Pinpoint the cell where the given text exists, returning its (X, Y) midpoint coordinate. 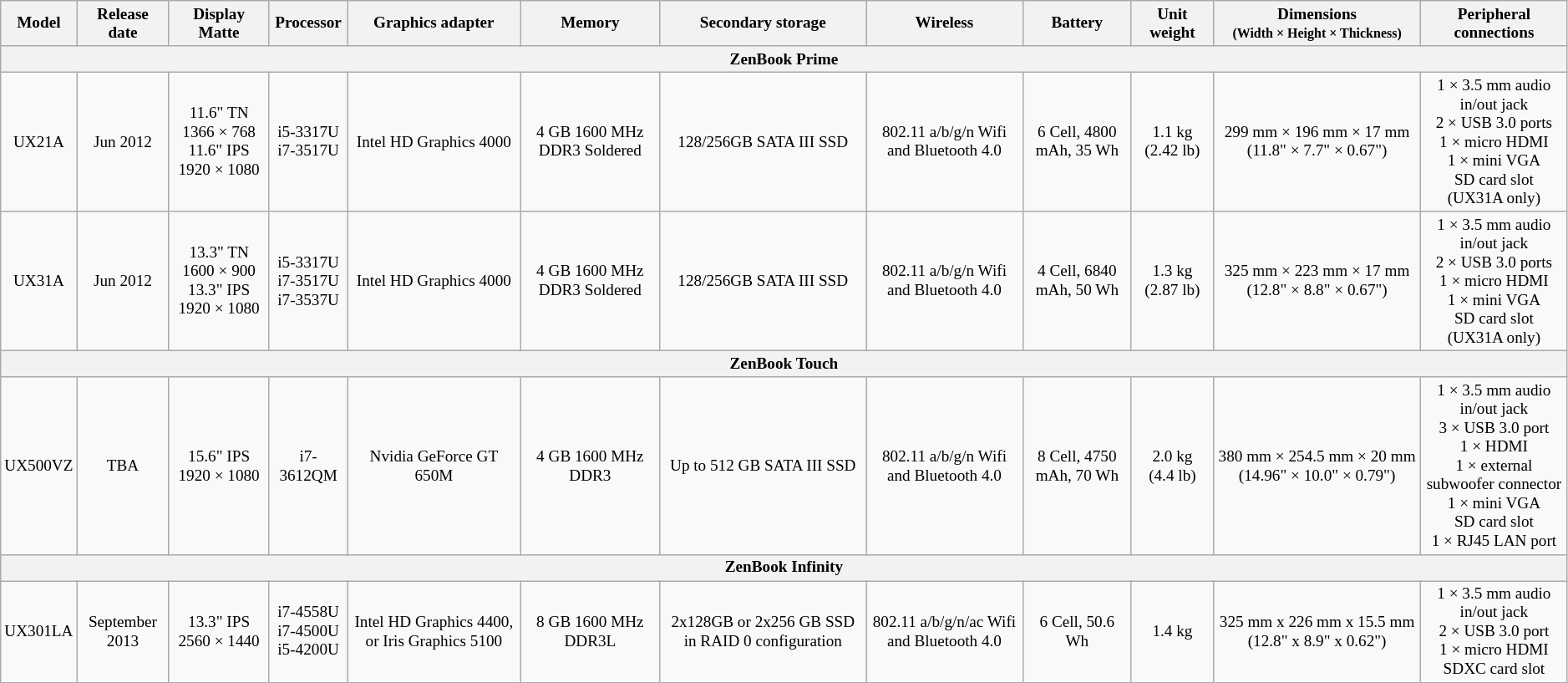
8 GB 1600 MHz DDR3L (590, 632)
UX500VZ (38, 466)
6 Cell, 50.6 Wh (1077, 632)
1.1 kg (2.42 lb) (1172, 142)
Secondary storage (764, 23)
Peripheral connections (1494, 23)
UX31A (38, 281)
8 Cell, 4750 mAh, 70 Wh (1077, 466)
13.3" IPS 2560 × 1440 (219, 632)
1.4 kg (1172, 632)
11.6" TN 1366 × 76811.6" IPS 1920 × 1080 (219, 142)
2.0 kg (4.4 lb) (1172, 466)
1 × 3.5 mm audio in/out jack2 × USB 3.0 port1 × micro HDMISDXC card slot (1494, 632)
4 GB 1600 MHz DDR3 (590, 466)
325 mm x 226 mm x 15.5 mm (12.8" x 8.9" x 0.62") (1317, 632)
Wireless (945, 23)
2x128GB or 2x256 GB SSD in RAID 0 configuration (764, 632)
Processor (308, 23)
1.3 kg (2.87 lb) (1172, 281)
6 Cell, 4800 mAh, 35 Wh (1077, 142)
DisplayMatte (219, 23)
ZenBook Prime (784, 59)
Up to 512 GB SATA III SSD (764, 466)
Dimensions(Width × Height × Thickness) (1317, 23)
Unit weight (1172, 23)
13.3" TN 1600 × 90013.3" IPS 1920 × 1080 (219, 281)
Nvidia GeForce GT 650M (434, 466)
Intel HD Graphics 4400, or Iris Graphics 5100 (434, 632)
i5-3317Ui7-3517U (308, 142)
i7-4558Ui7-4500Ui5-4200U (308, 632)
i5-3317Ui7-3517Ui7-3537U (308, 281)
Model (38, 23)
Graphics adapter (434, 23)
Memory (590, 23)
ZenBook Touch (784, 364)
325 mm × 223 mm × 17 mm (12.8" × 8.8" × 0.67") (1317, 281)
4 Cell, 6840 mAh, 50 Wh (1077, 281)
Battery (1077, 23)
i7-3612QM (308, 466)
September 2013 (123, 632)
802.11 a/b/g/n/ac Wifi and Bluetooth 4.0 (945, 632)
Release date (123, 23)
15.6" IPS 1920 × 1080 (219, 466)
UX21A (38, 142)
ZenBook Infinity (784, 568)
TBA (123, 466)
UX301LA (38, 632)
380 mm × 254.5 mm × 20 mm (14.96" × 10.0" × 0.79") (1317, 466)
299 mm × 196 mm × 17 mm (11.8" × 7.7" × 0.67") (1317, 142)
1 × 3.5 mm audio in/out jack3 × USB 3.0 port1 × HDMI1 × external subwoofer connector1 × mini VGASD card slot1 × RJ45 LAN port (1494, 466)
